Determine the (X, Y) coordinate at the center of the cell enclosing the given text.  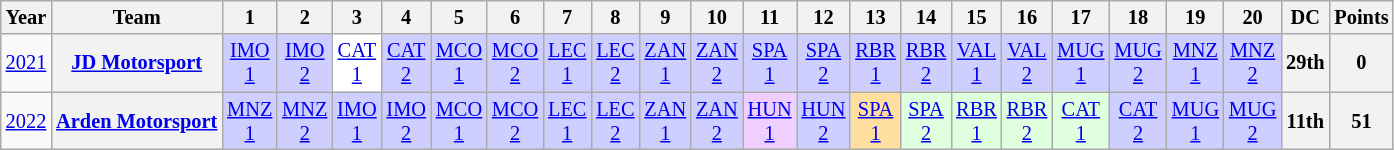
1 (250, 17)
5 (459, 17)
0 (1361, 63)
2 (304, 17)
8 (615, 17)
10 (717, 17)
18 (1138, 17)
51 (1361, 121)
7 (567, 17)
13 (875, 17)
11th (1305, 121)
9 (665, 17)
14 (926, 17)
6 (515, 17)
JD Motorsport (136, 63)
15 (976, 17)
29th (1305, 63)
11 (770, 17)
HUN1 (770, 121)
2021 (26, 63)
Points (1361, 17)
Arden Motorsport (136, 121)
HUN2 (823, 121)
Team (136, 17)
2022 (26, 121)
4 (406, 17)
16 (1027, 17)
DC (1305, 17)
3 (356, 17)
17 (1080, 17)
19 (1196, 17)
VAL1 (976, 63)
20 (1252, 17)
12 (823, 17)
Year (26, 17)
VAL2 (1027, 63)
